For the text-containing cell, return its midpoint in [x, y] coordinate format. 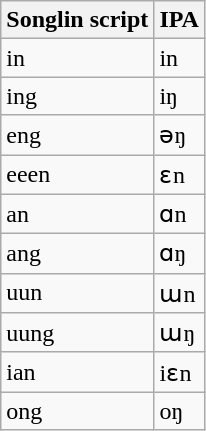
ɯŋ [180, 333]
eeen [78, 174]
ian [78, 372]
IPA [180, 20]
Songlin script [78, 20]
ɛn [180, 174]
uung [78, 333]
uun [78, 293]
ing [78, 96]
oŋ [180, 411]
iŋ [180, 96]
ang [78, 254]
ɑn [180, 214]
iɛn [180, 372]
an [78, 214]
ɯn [180, 293]
eng [78, 135]
əŋ [180, 135]
ɑŋ [180, 254]
ong [78, 411]
